Extract the (x, y) coordinate from the center of the cell holding the provided text.  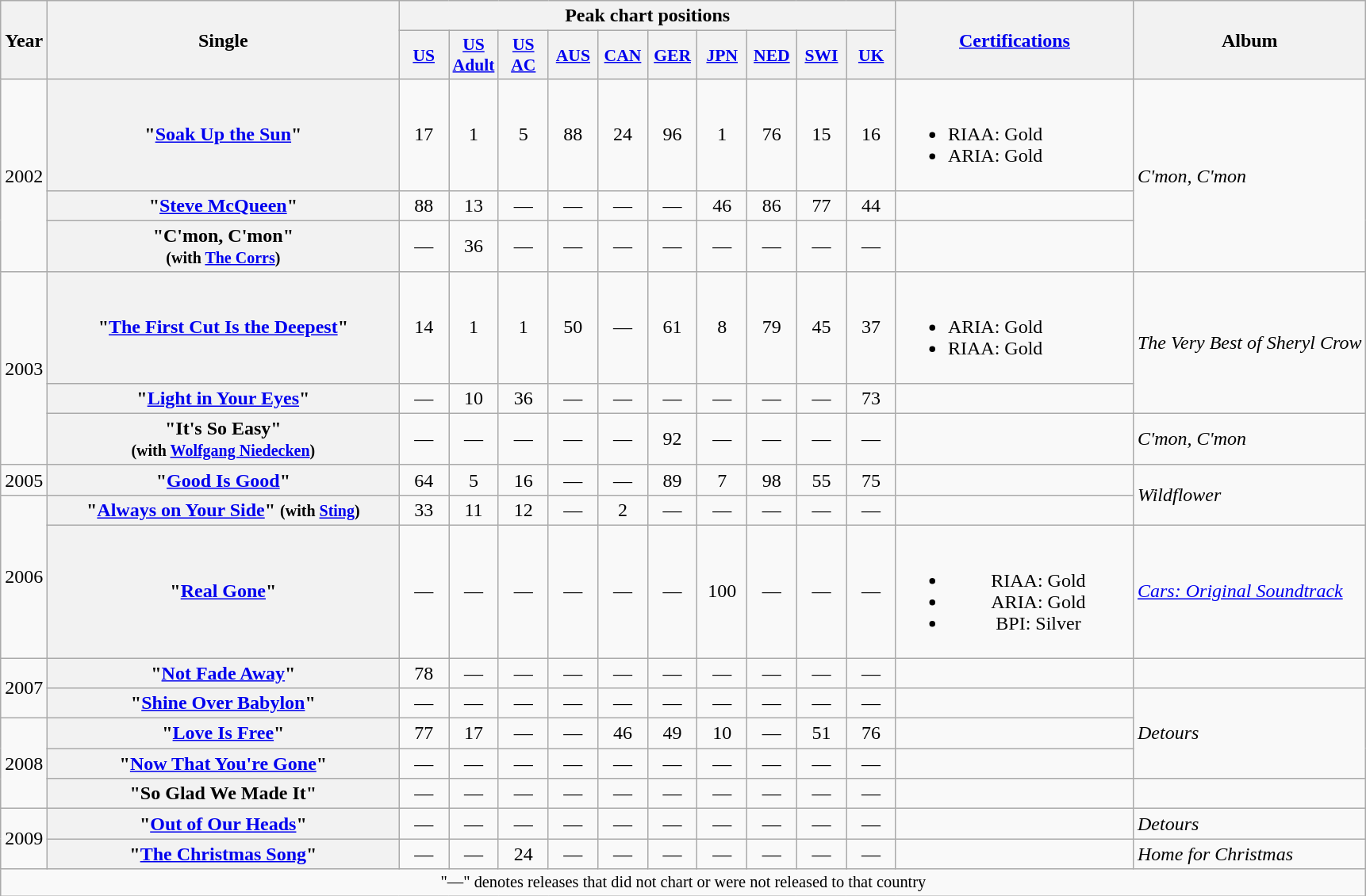
"Not Fade Away" (224, 673)
Wildflower (1249, 495)
The Very Best of Sheryl Crow (1249, 343)
Certifications (1014, 40)
"Love Is Free" (224, 733)
JPN (722, 56)
11 (474, 510)
2008 (24, 764)
64 (424, 480)
AUS (573, 56)
78 (424, 673)
GER (673, 56)
49 (673, 733)
89 (673, 480)
"Real Gone" (224, 592)
45 (822, 327)
2006 (24, 576)
Cars: Original Soundtrack (1249, 592)
86 (773, 205)
55 (822, 480)
100 (722, 592)
13 (474, 205)
7 (722, 480)
CAN (624, 56)
2002 (24, 176)
2007 (24, 688)
79 (773, 327)
"Light in Your Eyes" (224, 398)
NED (773, 56)
8 (722, 327)
US AC (524, 56)
"C'mon, C'mon" (with The Corrs) (224, 246)
"The Christmas Song" (224, 854)
"So Glad We Made It" (224, 794)
"Out of Our Heads" (224, 824)
Year (24, 40)
2009 (24, 839)
15 (822, 135)
Peak chart positions (647, 16)
US Adult (474, 56)
"Good Is Good" (224, 480)
"—" denotes releases that did not chart or were not released to that country (684, 883)
2003 (24, 368)
"Now That You're Gone" (224, 764)
ARIA: GoldRIAA: Gold (1014, 327)
"Soak Up the Sun" (224, 135)
96 (673, 135)
Home for Christmas (1249, 854)
98 (773, 480)
44 (871, 205)
Single (224, 40)
RIAA: GoldARIA: GoldBPI: Silver (1014, 592)
UK (871, 56)
SWI (822, 56)
"It's So Easy" (with Wolfgang Niedecken) (224, 439)
61 (673, 327)
RIAA: GoldARIA: Gold (1014, 135)
"Always on Your Side" (with Sting) (224, 510)
33 (424, 510)
US (424, 56)
75 (871, 480)
92 (673, 439)
"Shine Over Babylon" (224, 703)
51 (822, 733)
Album (1249, 40)
73 (871, 398)
"The First Cut Is the Deepest" (224, 327)
50 (573, 327)
2 (624, 510)
2005 (24, 480)
14 (424, 327)
37 (871, 327)
12 (524, 510)
"Steve McQueen" (224, 205)
